Identify which cell holds the provided text, then report its (x, y) central coordinate. 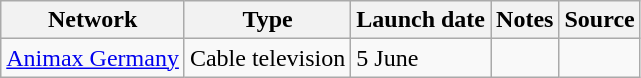
Cable television (267, 58)
Launch date (421, 20)
Type (267, 20)
Notes (525, 20)
Source (600, 20)
5 June (421, 58)
Network (93, 20)
Animax Germany (93, 58)
